Return (x, y) of the center of cell containing provided text 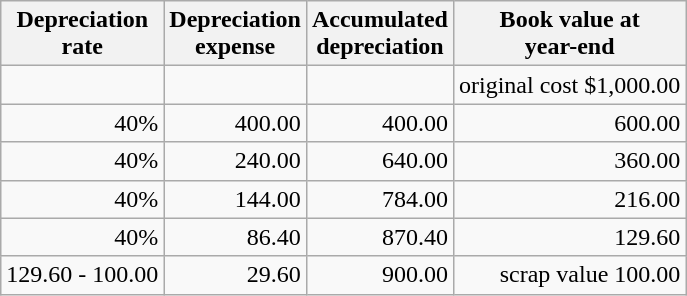
129.60 (569, 237)
Depreciation rate (82, 34)
original cost $1,000.00 (569, 85)
900.00 (380, 275)
784.00 (380, 199)
Depreciation expense (236, 34)
240.00 (236, 161)
600.00 (569, 123)
640.00 (380, 161)
870.40 (380, 237)
86.40 (236, 237)
29.60 (236, 275)
129.60 - 100.00 (82, 275)
Accumulated depreciation (380, 34)
144.00 (236, 199)
216.00 (569, 199)
Book value at year-end (569, 34)
360.00 (569, 161)
scrap value 100.00 (569, 275)
